Provide the [x, y] coordinate of the cell's center where the given text is located.  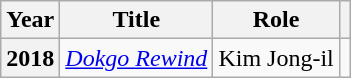
Dokgo Rewind [136, 58]
2018 [30, 58]
Year [30, 20]
Title [136, 20]
Role [276, 20]
Kim Jong-il [276, 58]
